Identify which cell holds the provided text, then report its (x, y) central coordinate. 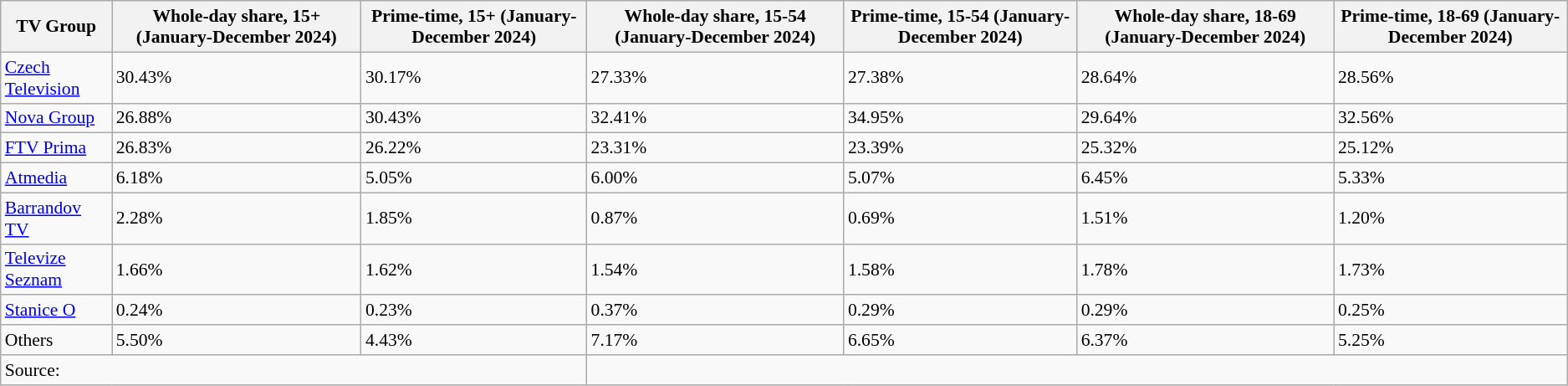
30.17% (474, 77)
5.05% (474, 178)
1.73% (1450, 270)
Whole-day share, 18-69 (January-December 2024) (1206, 27)
32.41% (716, 118)
1.62% (474, 270)
6.45% (1206, 178)
6.18% (237, 178)
Prime-time, 18-69 (January-December 2024) (1450, 27)
32.56% (1450, 118)
Others (57, 340)
7.17% (716, 340)
Whole-day share, 15-54 (January-December 2024) (716, 27)
TV Group (57, 27)
34.95% (960, 118)
Stanice O (57, 311)
Nova Group (57, 118)
27.38% (960, 77)
0.69% (960, 218)
26.83% (237, 148)
1.58% (960, 270)
23.31% (716, 148)
5.33% (1450, 178)
26.88% (237, 118)
29.64% (1206, 118)
25.32% (1206, 148)
1.54% (716, 270)
1.66% (237, 270)
Atmedia (57, 178)
Prime-time, 15+ (January-December 2024) (474, 27)
6.65% (960, 340)
5.25% (1450, 340)
0.37% (716, 311)
5.50% (237, 340)
2.28% (237, 218)
6.37% (1206, 340)
Whole-day share, 15+ (January-December 2024) (237, 27)
25.12% (1450, 148)
1.20% (1450, 218)
1.51% (1206, 218)
1.85% (474, 218)
28.56% (1450, 77)
0.23% (474, 311)
0.24% (237, 311)
Barrandov TV (57, 218)
Source: (294, 370)
Prime-time, 15-54 (January-December 2024) (960, 27)
4.43% (474, 340)
0.25% (1450, 311)
Televize Seznam (57, 270)
27.33% (716, 77)
Czech Television (57, 77)
28.64% (1206, 77)
6.00% (716, 178)
1.78% (1206, 270)
0.87% (716, 218)
FTV Prima (57, 148)
23.39% (960, 148)
26.22% (474, 148)
5.07% (960, 178)
